Locate the cell with the specified text and output its (X, Y) center coordinate. 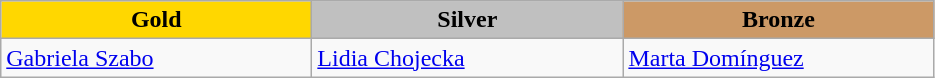
Marta Domínguez (778, 58)
Gabriela Szabo (156, 58)
Bronze (778, 20)
Silver (468, 20)
Lidia Chojecka (468, 58)
Gold (156, 20)
